Locate the cell with the specified text and output its [X, Y] center coordinate. 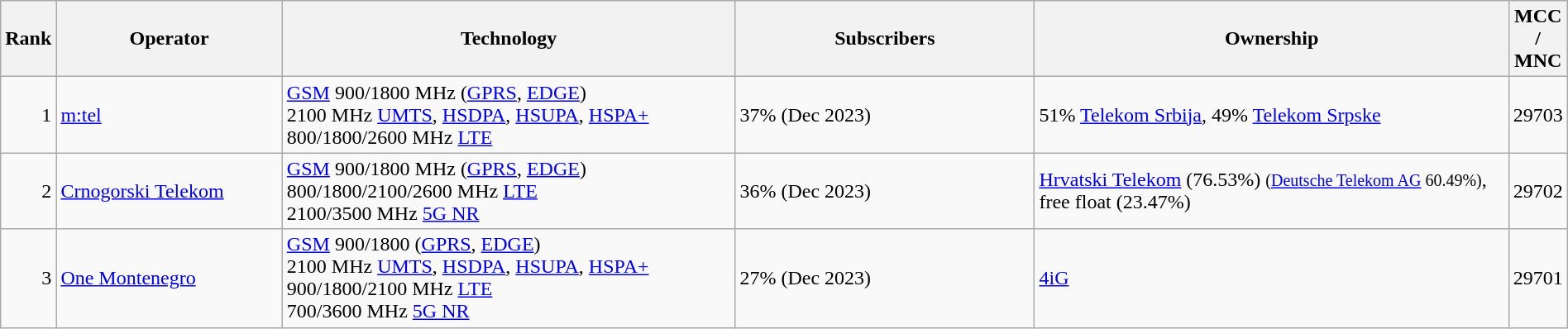
4iG [1272, 278]
GSM 900/1800 (GPRS, EDGE)2100 MHz UMTS, HSDPA, HSUPA, HSPA+900/1800/2100 MHz LTE700/3600 MHz 5G NR [509, 278]
29701 [1538, 278]
37% (Dec 2023) [885, 115]
Subscribers [885, 39]
Operator [169, 39]
Rank [28, 39]
29702 [1538, 191]
GSM 900/1800 MHz (GPRS, EDGE)800/1800/2100/2600 MHz LTE2100/3500 MHz 5G NR [509, 191]
MCC / MNC [1538, 39]
Ownership [1272, 39]
3 [28, 278]
GSM 900/1800 MHz (GPRS, EDGE)2100 MHz UMTS, HSDPA, HSUPA, HSPA+800/1800/2600 MHz LTE [509, 115]
27% (Dec 2023) [885, 278]
m:tel [169, 115]
29703 [1538, 115]
1 [28, 115]
51% Telekom Srbija, 49% Telekom Srpske [1272, 115]
2 [28, 191]
Hrvatski Telekom (76.53%) (Deutsche Telekom AG 60.49%), free float (23.47%) [1272, 191]
36% (Dec 2023) [885, 191]
One Montenegro [169, 278]
Technology [509, 39]
Crnogorski Telekom [169, 191]
